Identify which cell holds the provided text, then report its (x, y) central coordinate. 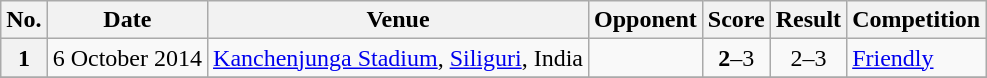
Date (127, 20)
Kanchenjunga Stadium, Siliguri, India (398, 58)
No. (24, 20)
Venue (398, 20)
6 October 2014 (127, 58)
Competition (916, 20)
Opponent (646, 20)
Score (736, 20)
Friendly (916, 58)
Result (808, 20)
1 (24, 58)
